Output the (X, Y) coordinate of the center of the cell containing the given text.  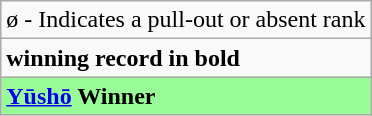
winning record in bold (186, 58)
Yūshō Winner (186, 96)
ø - Indicates a pull-out or absent rank (186, 20)
